Provide the [x, y] coordinate of the cell's center where the given text is located.  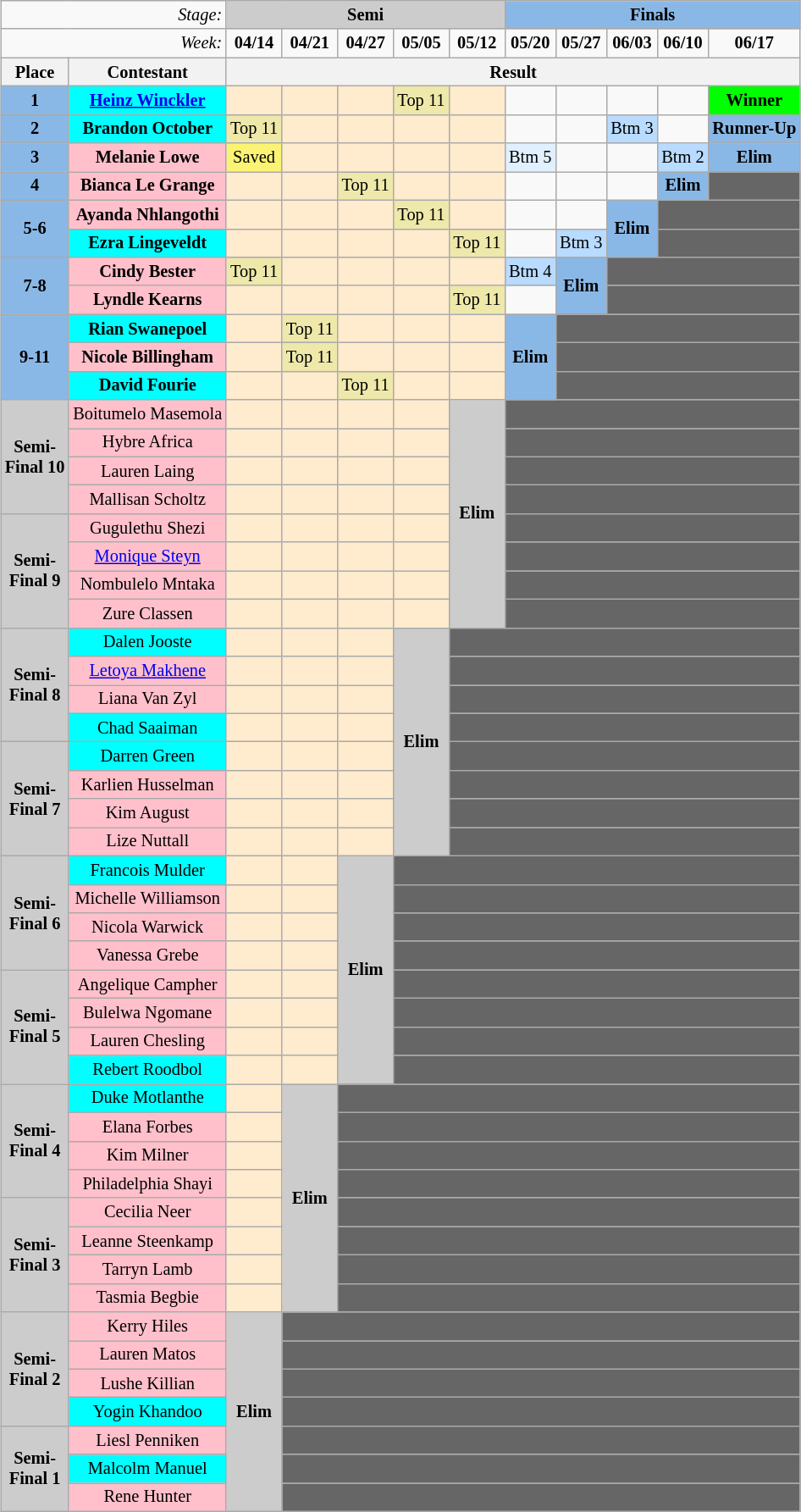
Nombulelo Mntaka [147, 584]
5-6 [35, 229]
04/21 [310, 43]
Cecilia Neer [147, 1212]
Kim August [147, 813]
Saved [254, 158]
Yogin Khandoo [147, 1412]
7-8 [35, 285]
Semi-Final 10 [35, 457]
Chad Saaiman [147, 728]
Boitumelo Masemola [147, 414]
Btm 2 [682, 158]
Semi-Final 5 [35, 1027]
Semi-Final 3 [35, 1255]
Semi-Final 1 [35, 1469]
Philadelphia Shayi [147, 1183]
Lyndle Kearns [147, 300]
Semi-Final 9 [35, 571]
Hybre Africa [147, 442]
Ezra Lingeveldt [147, 243]
Leanne Steenkamp [147, 1241]
Btm 4 [530, 271]
04/14 [254, 43]
Stage: [113, 14]
2 [35, 129]
Zure Classen [147, 613]
Michelle Williamson [147, 899]
Kerry Hiles [147, 1326]
Malcolm Manuel [147, 1469]
05/20 [530, 43]
Duke Motlanthe [147, 1098]
Lauren Laing [147, 471]
Rian Swanepoel [147, 329]
Bianca Le Grange [147, 186]
Francois Mulder [147, 870]
Heinz Winckler [147, 100]
Letoya Makhene [147, 670]
3 [35, 158]
Bulelwa Ngomane [147, 1012]
Semi-Final 4 [35, 1140]
Angelique Campher [147, 984]
Monique Steyn [147, 557]
Lushe Killian [147, 1383]
Brandon October [147, 129]
Btm 5 [530, 158]
Rene Hunter [147, 1497]
05/05 [422, 43]
Lauren Chesling [147, 1041]
Place [35, 72]
Semi-Final 8 [35, 684]
Melanie Lowe [147, 158]
Vanessa Grebe [147, 955]
Gugulethu Shezi [147, 528]
Week: [113, 43]
Nicola Warwick [147, 927]
Semi-Final 6 [35, 913]
05/12 [477, 43]
Dalen Jooste [147, 642]
David Fourie [147, 385]
Liesl Penniken [147, 1440]
06/03 [632, 43]
Winner [755, 100]
Semi-Final 7 [35, 798]
Cindy Bester [147, 271]
Tarryn Lamb [147, 1269]
Lauren Matos [147, 1354]
Darren Green [147, 756]
Lize Nuttall [147, 841]
04/27 [366, 43]
1 [35, 100]
Tasmia Begbie [147, 1298]
06/10 [682, 43]
Nicole Billingham [147, 357]
Semi [366, 14]
Rebert Roodbol [147, 1070]
Ayanda Nhlangothi [147, 214]
Runner-Up [755, 129]
05/27 [581, 43]
Mallisan Scholtz [147, 499]
Elana Forbes [147, 1127]
Kim Milner [147, 1155]
Result [513, 72]
9-11 [35, 357]
Contestant [147, 72]
Liana Van Zyl [147, 699]
06/17 [755, 43]
Karlien Husselman [147, 784]
Finals [652, 14]
Semi-Final 2 [35, 1369]
4 [35, 186]
